Identify which cell holds the provided text, then report its [X, Y] central coordinate. 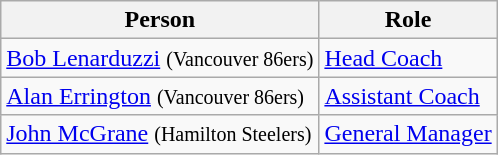
Person [160, 20]
Bob Lenarduzzi (Vancouver 86ers) [160, 58]
Alan Errington (Vancouver 86ers) [160, 96]
Role [408, 20]
John McGrane (Hamilton Steelers) [160, 134]
Assistant Coach [408, 96]
Head Coach [408, 58]
General Manager [408, 134]
